From the cell containing the given text, extract its center point as [X, Y] coordinate. 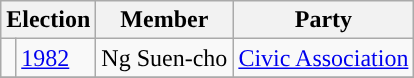
1982 [56, 58]
Civic Association [324, 58]
Party [324, 20]
Member [164, 20]
Ng Suen-cho [164, 58]
Election [48, 20]
